Return (X, Y) of the center of cell containing provided text 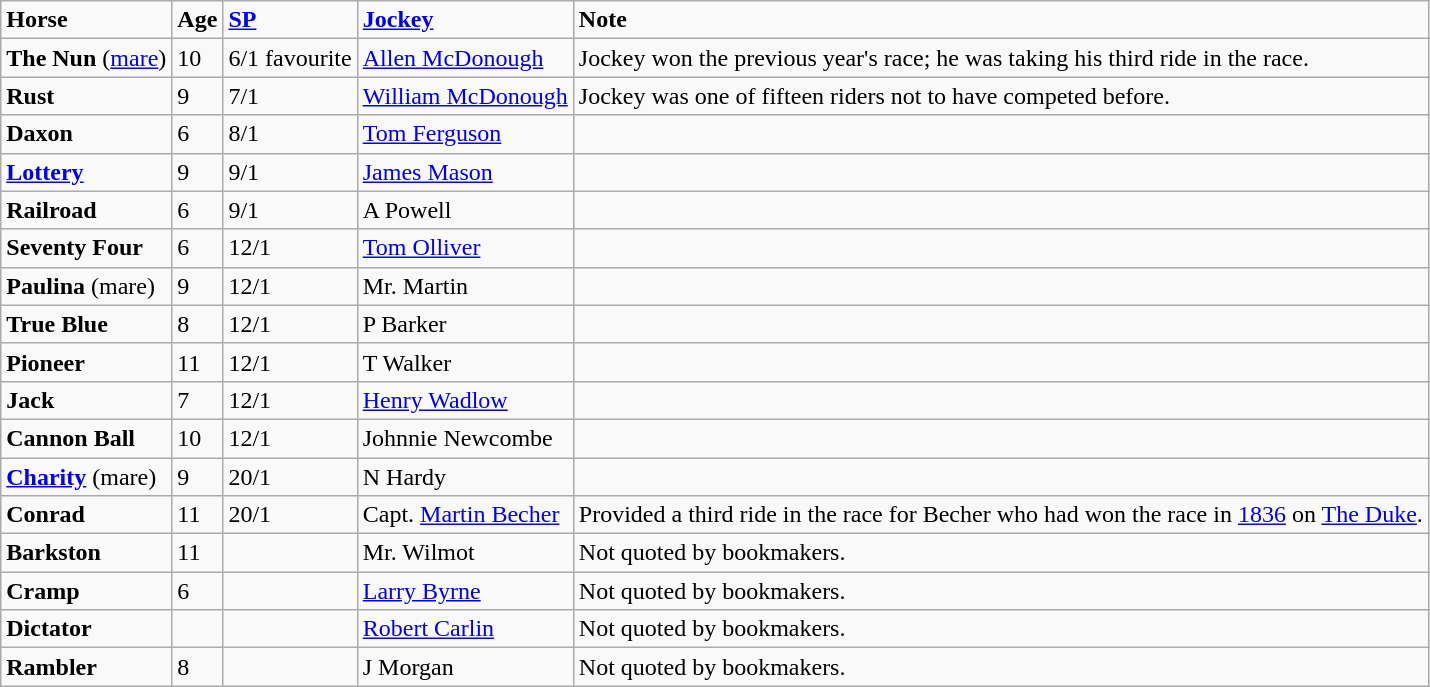
Henry Wadlow (465, 400)
Railroad (86, 210)
Robert Carlin (465, 629)
Jack (86, 400)
Capt. Martin Becher (465, 515)
Jockey won the previous year's race; he was taking his third ride in the race. (1000, 58)
Larry Byrne (465, 591)
Age (198, 20)
Tom Olliver (465, 248)
Mr. Martin (465, 286)
Lottery (86, 172)
6/1 favourite (290, 58)
A Powell (465, 210)
Seventy Four (86, 248)
Daxon (86, 134)
Allen McDonough (465, 58)
Conrad (86, 515)
Cramp (86, 591)
J Morgan (465, 667)
7 (198, 400)
N Hardy (465, 477)
8/1 (290, 134)
Rambler (86, 667)
Cannon Ball (86, 438)
Rust (86, 96)
Tom Ferguson (465, 134)
Barkston (86, 553)
Paulina (mare) (86, 286)
Charity (mare) (86, 477)
7/1 (290, 96)
Pioneer (86, 362)
Provided a third ride in the race for Becher who had won the race in 1836 on The Duke. (1000, 515)
The Nun (mare) (86, 58)
Note (1000, 20)
True Blue (86, 324)
Mr. Wilmot (465, 553)
William McDonough (465, 96)
Jockey was one of fifteen riders not to have competed before. (1000, 96)
Dictator (86, 629)
Horse (86, 20)
P Barker (465, 324)
T Walker (465, 362)
Jockey (465, 20)
SP (290, 20)
James Mason (465, 172)
Johnnie Newcombe (465, 438)
